From the cell containing the given text, extract its center point as [X, Y] coordinate. 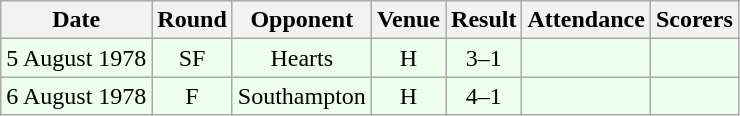
4–1 [484, 96]
Scorers [694, 20]
Attendance [586, 20]
Southampton [302, 96]
Venue [408, 20]
Result [484, 20]
F [192, 96]
Hearts [302, 58]
Round [192, 20]
Opponent [302, 20]
Date [76, 20]
3–1 [484, 58]
SF [192, 58]
6 August 1978 [76, 96]
5 August 1978 [76, 58]
